Output the [x, y] coordinate of the center of the cell containing the given text.  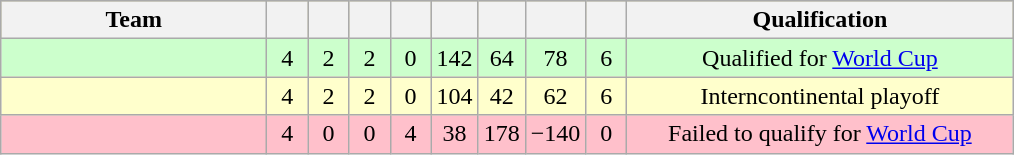
38 [454, 134]
−140 [556, 134]
Failed to qualify for World Cup [820, 134]
42 [502, 96]
Qualified for World Cup [820, 58]
78 [556, 58]
142 [454, 58]
Team [134, 20]
104 [454, 96]
Interncontinental playoff [820, 96]
62 [556, 96]
64 [502, 58]
Qualification [820, 20]
178 [502, 134]
